Identify which cell holds the provided text, then report its [x, y] central coordinate. 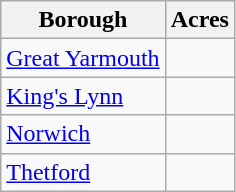
Borough [83, 20]
Thetford [83, 172]
Great Yarmouth [83, 58]
Norwich [83, 134]
Acres [200, 20]
King's Lynn [83, 96]
